Return [x, y] of the center of cell containing provided text 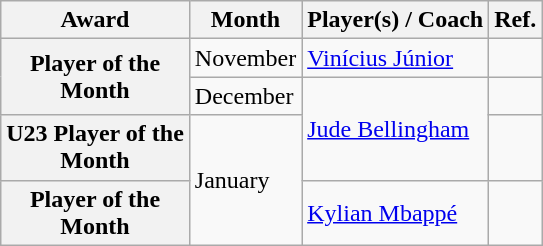
U23 Player of theMonth [96, 148]
January [245, 180]
December [245, 96]
Ref. [516, 20]
November [245, 58]
Player(s) / Coach [396, 20]
Month [245, 20]
Vinícius Júnior [396, 58]
Award [96, 20]
Kylian Mbappé [396, 212]
Jude Bellingham [396, 128]
